Provide the (x, y) coordinate of the cell's center where the given text is located.  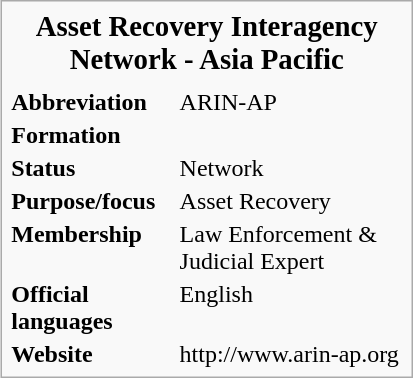
Status (92, 168)
Formation (92, 135)
Membership (92, 248)
English (291, 308)
Law Enforcement & Judicial Expert (291, 248)
Official languages (92, 308)
Asset Recovery Interagency Network - Asia Pacific (207, 44)
Asset Recovery (291, 201)
Network (291, 168)
Abbreviation (92, 102)
Website (92, 354)
Purpose/focus (92, 201)
http://www.arin-ap.org (291, 354)
ARIN-AP (291, 102)
